Search for the cell housing the specified text and yield its [X, Y] center coordinate. 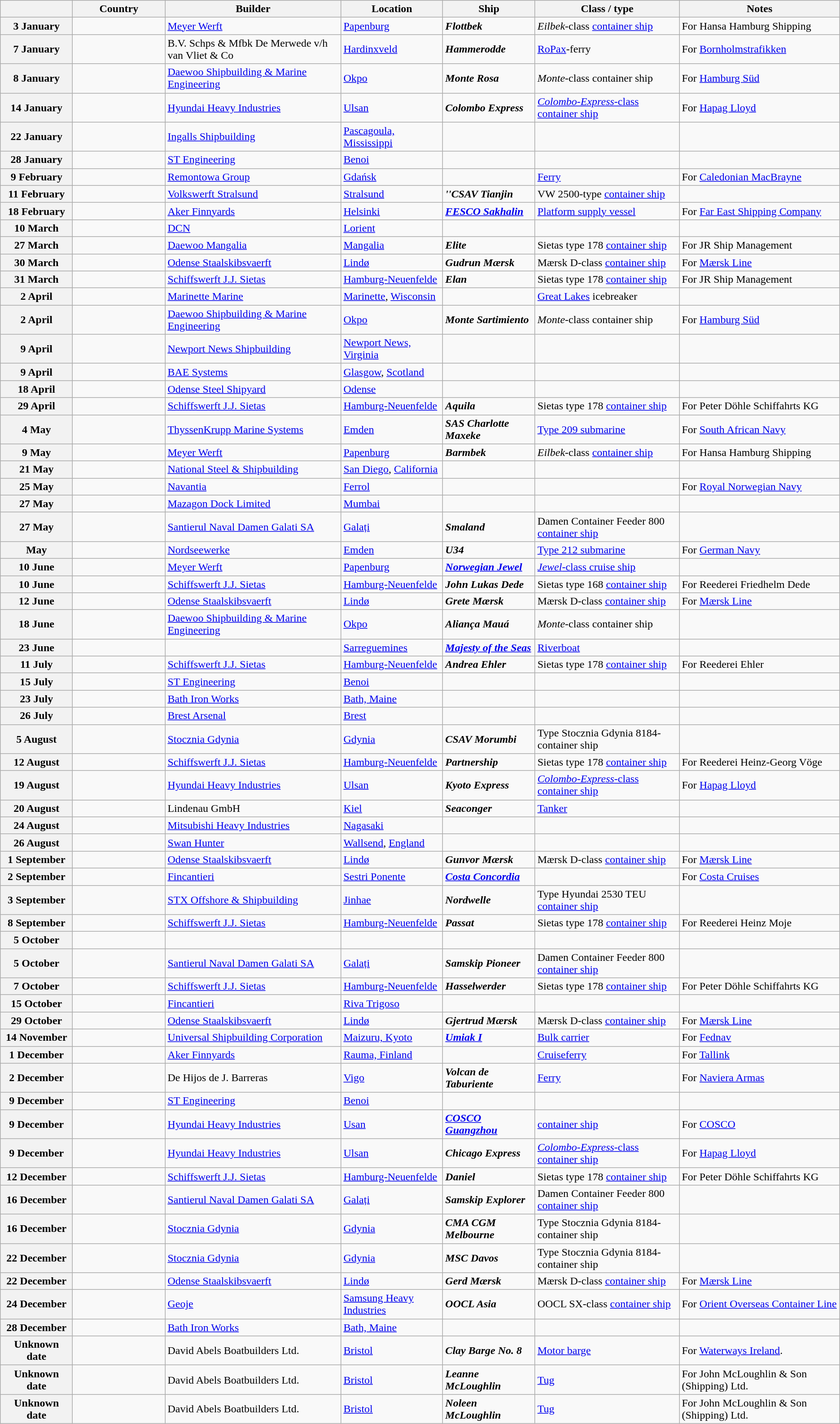
Leanne McLoughlin [489, 1380]
STX Offshore & Shipbuilding [253, 899]
MSC Davos [489, 1258]
For German Navy [759, 550]
For Reederei Ehler [759, 665]
Kiel [392, 808]
5 August [37, 739]
OOCL SX-class container ship [607, 1304]
FESCO Sakhalin [489, 211]
Nagasaki [392, 825]
Marinette Marine [253, 297]
Helsinki [392, 211]
11 February [37, 194]
Gdańsk [392, 177]
Aliança Mauá [489, 625]
4 May [37, 429]
Stralsund [392, 194]
For Orient Overseas Container Line [759, 1304]
Nordseewerke [253, 550]
2 September [37, 876]
For Royal Norwegian Navy [759, 486]
14 November [37, 1038]
Passat [489, 923]
15 July [37, 682]
Daniel [489, 1176]
Clay Barge No. 8 [489, 1351]
8 September [37, 923]
26 July [37, 716]
National Steel & Shipbuilding [253, 469]
Ferrol [392, 486]
Odense [392, 389]
For Waterways Ireland. [759, 1351]
Country [119, 9]
Platform supply vessel [607, 211]
12 June [37, 601]
Geoje [253, 1304]
For Fednav [759, 1038]
27 March [37, 245]
Elan [489, 280]
22 January [37, 136]
Builder [253, 9]
Maizuru, Kyoto [392, 1038]
May [37, 550]
Ingalls Shipbuilding [253, 136]
7 October [37, 986]
Majesty of the Seas [489, 648]
B.V. Schps & Mfbk De Merwede v/h van Vliet & Co [253, 49]
14 January [37, 108]
CMA CGM Melbourne [489, 1229]
Hasselwerder [489, 986]
24 August [37, 825]
For Caledonian MacBrayne [759, 177]
18 June [37, 625]
Nordwelle [489, 899]
Chicago Express [489, 1153]
For Far East Shipping Company [759, 211]
Cruiseferry [607, 1055]
Mitsubishi Heavy Industries [253, 825]
Barmbek [489, 452]
26 August [37, 842]
Lindenau GmbH [253, 808]
30 March [37, 263]
Class / type [607, 9]
For South African Navy [759, 429]
18 February [37, 211]
Norwegian Jewel [489, 567]
container ship [607, 1124]
9 February [37, 177]
For Bornholmstrafikken [759, 49]
SAS Charlotte Maxeke [489, 429]
Notes [759, 9]
28 December [37, 1328]
Motor barge [607, 1351]
23 June [37, 648]
VW 2500-type container ship [607, 194]
For COSCO [759, 1124]
Jinhae [392, 899]
De Hijos de J. Barreras [253, 1078]
Brest [392, 716]
BAE Systems [253, 372]
Daewoo Mangalia [253, 245]
Aquila [489, 406]
1 September [37, 859]
Navantia [253, 486]
Mazagon Dock Limited [253, 504]
Brest Arsenal [253, 716]
Great Lakes icebreaker [607, 297]
DCN [253, 228]
28 January [37, 160]
3 January [37, 26]
Marinette, Wisconsin [392, 297]
Universal Shipbuilding Corporation [253, 1038]
For Tallink [759, 1055]
Elite [489, 245]
Type 212 submarine [607, 550]
Sietas type 168 container ship [607, 584]
Volcan de Taburiente [489, 1078]
1 December [37, 1055]
9 May [37, 452]
Sarreguemines [392, 648]
Partnership [489, 762]
COSCO Guangzhou [489, 1124]
2 December [37, 1078]
Grete Mærsk [489, 601]
Kyoto Express [489, 785]
For Reederei Heinz Moje [759, 923]
Smaland [489, 527]
Mumbai [392, 504]
For Reederei Heinz-Georg Vöge [759, 762]
Bulk carrier [607, 1038]
Remontowa Group [253, 177]
Hardinxveld [392, 49]
Rauma, Finland [392, 1055]
Newport News Shipbuilding [253, 349]
''CSAV Tianjin [489, 194]
25 May [37, 486]
Vigo [392, 1078]
Gerd Mærsk [489, 1281]
Ship [489, 9]
Volkswerft Stralsund [253, 194]
3 September [37, 899]
Colombo Express [489, 108]
Monte Sartimiento [489, 320]
Costa Concordia [489, 876]
Wallsend, England [392, 842]
Riverboat [607, 648]
For Naviera Armas [759, 1078]
Hammerodde [489, 49]
Swan Hunter [253, 842]
Mangalia [392, 245]
12 August [37, 762]
Samsung Heavy Industries [392, 1304]
15 October [37, 1003]
Type Hyundai 2530 TEU container ship [607, 899]
Andrea Ehler [489, 665]
Newport News, Virginia [392, 349]
Usan [392, 1124]
Odense Steel Shipyard [253, 389]
19 August [37, 785]
Gunvor Mærsk [489, 859]
ThyssenKrupp Marine Systems [253, 429]
Gudrun Mærsk [489, 263]
For Costa Cruises [759, 876]
Gjertrud Mærsk [489, 1021]
Glasgow, Scotland [392, 372]
Pascagoula, Mississippi [392, 136]
29 October [37, 1021]
Type 209 submarine [607, 429]
21 May [37, 469]
24 December [37, 1304]
Monte Rosa [489, 78]
Seaconger [489, 808]
San Diego, California [392, 469]
For Reederei Friedhelm Dede [759, 584]
11 July [37, 665]
7 January [37, 49]
20 August [37, 808]
Jewel-class cruise ship [607, 567]
Location [392, 9]
Umiak I [489, 1038]
Sestri Ponente [392, 876]
18 April [37, 389]
23 July [37, 699]
10 March [37, 228]
Flottbek [489, 26]
Noleen McLoughlin [489, 1409]
OOCL Asia [489, 1304]
U34 [489, 550]
Riva Trigoso [392, 1003]
8 January [37, 78]
CSAV Morumbi [489, 739]
RoPax-ferry [607, 49]
Samskip Explorer [489, 1199]
Samskip Pioneer [489, 963]
12 December [37, 1176]
31 March [37, 280]
Tanker [607, 808]
John Lukas Dede [489, 584]
29 April [37, 406]
Lorient [392, 228]
